From the cell containing the given text, extract its center point as [X, Y] coordinate. 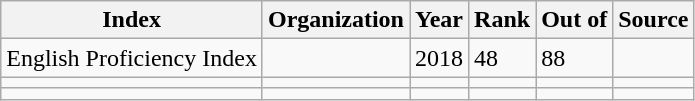
48 [502, 58]
Year [440, 20]
Out of [574, 20]
Index [132, 20]
2018 [440, 58]
88 [574, 58]
English Proficiency Index [132, 58]
Source [654, 20]
Rank [502, 20]
Organization [336, 20]
